Provide the [x, y] coordinate of the cell's center where the given text is located.  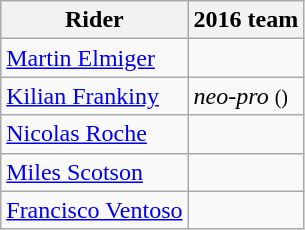
Rider [94, 20]
neo-pro () [246, 96]
2016 team [246, 20]
Martin Elmiger [94, 58]
Miles Scotson [94, 172]
Kilian Frankiny [94, 96]
Francisco Ventoso [94, 210]
Nicolas Roche [94, 134]
